Extract the (X, Y) coordinate from the center of the cell holding the provided text.  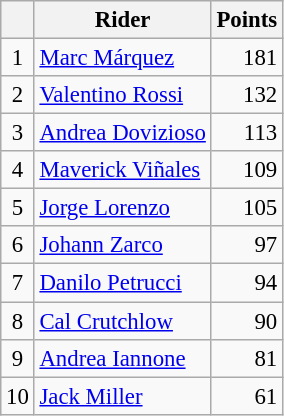
10 (18, 396)
4 (18, 170)
Jack Miller (122, 396)
6 (18, 245)
113 (246, 133)
7 (18, 283)
Valentino Rossi (122, 95)
97 (246, 245)
3 (18, 133)
Points (246, 20)
Cal Crutchlow (122, 321)
Maverick Viñales (122, 170)
132 (246, 95)
8 (18, 321)
Johann Zarco (122, 245)
Andrea Iannone (122, 358)
5 (18, 208)
61 (246, 396)
Jorge Lorenzo (122, 208)
81 (246, 358)
181 (246, 58)
2 (18, 95)
1 (18, 58)
105 (246, 208)
94 (246, 283)
Danilo Petrucci (122, 283)
Marc Márquez (122, 58)
109 (246, 170)
90 (246, 321)
Rider (122, 20)
Andrea Dovizioso (122, 133)
9 (18, 358)
